From the cell containing the given text, extract its center point as [x, y] coordinate. 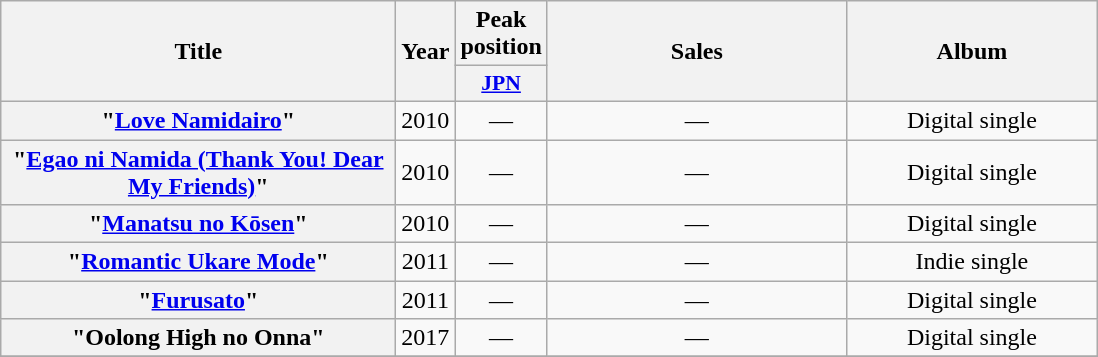
Title [198, 52]
JPN [501, 84]
"Love Namidairo" [198, 120]
Indie single [972, 262]
"Romantic Ukare Mode" [198, 262]
Album [972, 52]
Peak position [501, 34]
Year [426, 52]
"Oolong High no Onna" [198, 338]
2017 [426, 338]
Sales [696, 52]
"Manatsu no Kōsen" [198, 224]
"Furusato" [198, 300]
"Egao ni Namida (Thank You! Dear My Friends)" [198, 172]
